Pinpoint the cell where the given text exists, returning its [X, Y] midpoint coordinate. 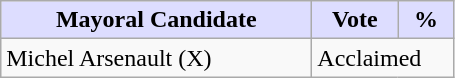
Mayoral Candidate [156, 20]
Michel Arsenault (X) [156, 58]
Acclaimed [383, 58]
Vote [355, 20]
% [426, 20]
